Return the [x, y] coordinate for the center point of the cell that contains the specified text.  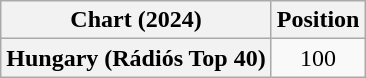
Position [318, 20]
Chart (2024) [136, 20]
Hungary (Rádiós Top 40) [136, 58]
100 [318, 58]
